Locate the cell with the specified text and output its (X, Y) center coordinate. 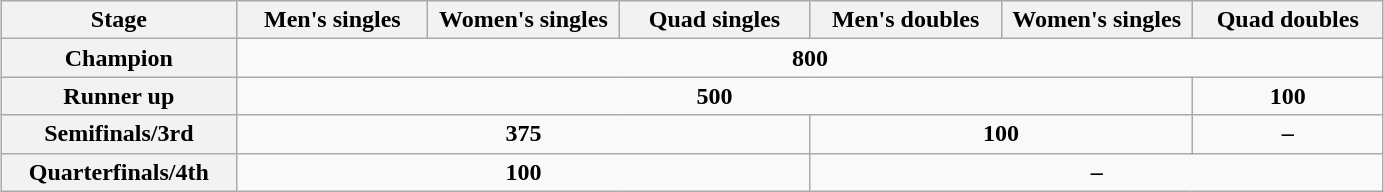
Quarterfinals/4th (119, 172)
Semifinals/3rd (119, 134)
Quad doubles (1288, 20)
500 (714, 96)
Quad singles (714, 20)
Stage (119, 20)
800 (810, 58)
375 (524, 134)
Men's doubles (906, 20)
Men's singles (332, 20)
Champion (119, 58)
Runner up (119, 96)
